For the text-containing cell, return its midpoint in (X, Y) coordinate format. 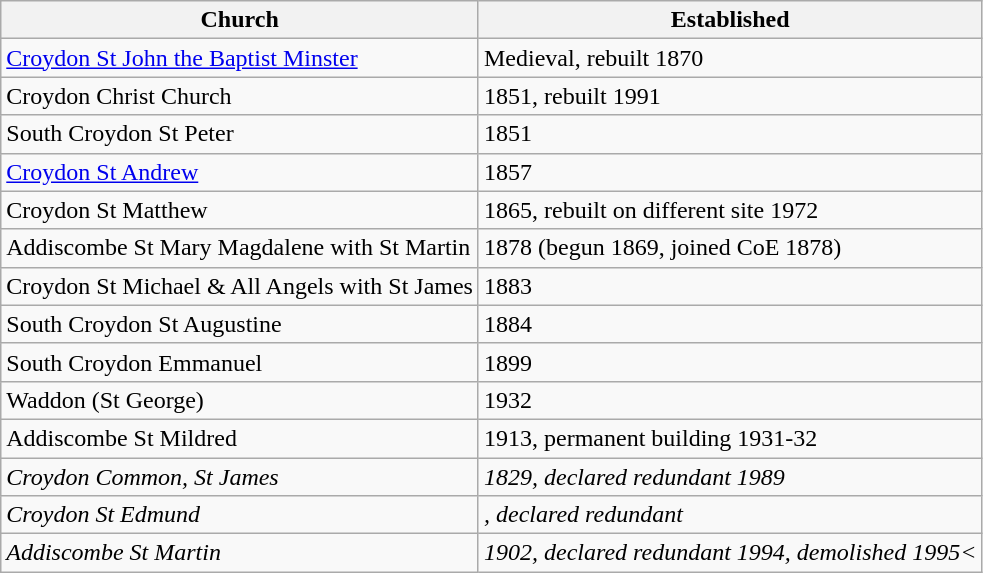
, declared redundant (730, 515)
1851, rebuilt 1991 (730, 96)
South Croydon Emmanuel (240, 362)
1884 (730, 324)
Croydon St Matthew (240, 210)
Established (730, 20)
Croydon St Michael & All Angels with St James (240, 286)
1829, declared redundant 1989 (730, 477)
1913, permanent building 1931-32 (730, 438)
Church (240, 20)
Croydon St John the Baptist Minster (240, 58)
Croydon St Edmund (240, 515)
Croydon St Andrew (240, 172)
Addiscombe St Martin (240, 553)
1899 (730, 362)
South Croydon St Peter (240, 134)
Addiscombe St Mary Magdalene with St Martin (240, 248)
1857 (730, 172)
Waddon (St George) (240, 400)
Croydon Common, St James (240, 477)
1851 (730, 134)
1902, declared redundant 1994, demolished 1995< (730, 553)
1865, rebuilt on different site 1972 (730, 210)
South Croydon St Augustine (240, 324)
Croydon Christ Church (240, 96)
Medieval, rebuilt 1870 (730, 58)
1878 (begun 1869, joined CoE 1878) (730, 248)
1883 (730, 286)
1932 (730, 400)
Addiscombe St Mildred (240, 438)
